Determine the [x, y] coordinate at the center of the cell enclosing the given text.  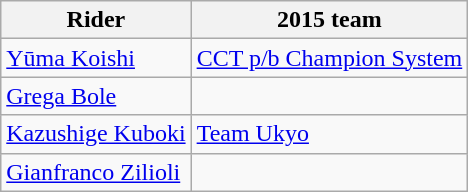
Rider [96, 20]
2015 team [330, 20]
Kazushige Kuboki [96, 134]
CCT p/b Champion System [330, 58]
Gianfranco Zilioli [96, 172]
Grega Bole [96, 96]
Yūma Koishi [96, 58]
Team Ukyo [330, 134]
